Pinpoint the cell where the given text exists, returning its (X, Y) midpoint coordinate. 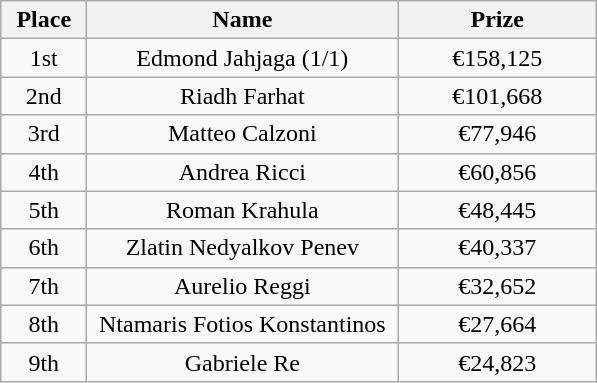
Ntamaris Fotios Konstantinos (242, 324)
Andrea Ricci (242, 172)
€40,337 (498, 248)
€158,125 (498, 58)
3rd (44, 134)
5th (44, 210)
€101,668 (498, 96)
7th (44, 286)
€77,946 (498, 134)
Edmond Jahjaga (1/1) (242, 58)
€27,664 (498, 324)
€24,823 (498, 362)
Place (44, 20)
6th (44, 248)
9th (44, 362)
€60,856 (498, 172)
4th (44, 172)
Name (242, 20)
Riadh Farhat (242, 96)
Roman Krahula (242, 210)
1st (44, 58)
Gabriele Re (242, 362)
€48,445 (498, 210)
Matteo Calzoni (242, 134)
Prize (498, 20)
2nd (44, 96)
€32,652 (498, 286)
8th (44, 324)
Aurelio Reggi (242, 286)
Zlatin Nedyalkov Penev (242, 248)
